Capture the cell that displays the provided text and extract its [x, y] central coordinate. 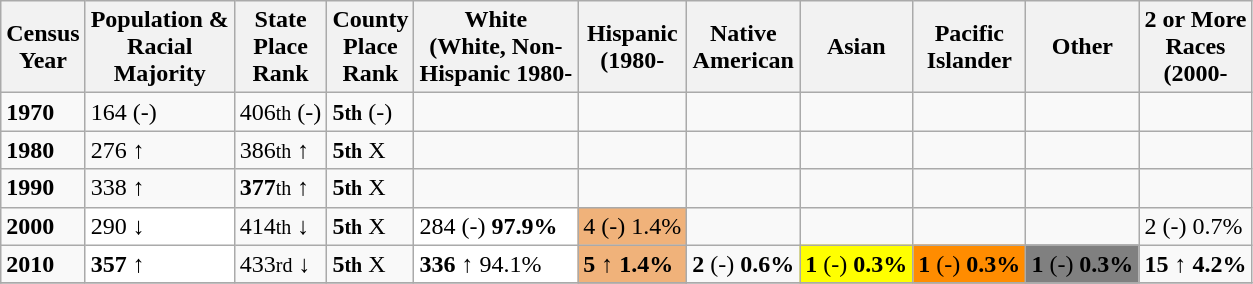
1990 [43, 188]
164 (-) [160, 112]
NativeAmerican [744, 47]
2010 [43, 264]
Hispanic(1980- [632, 47]
PacificIslander [970, 47]
338 ↑ [160, 188]
1970 [43, 112]
StatePlaceRank [280, 47]
276 ↑ [160, 150]
1980 [43, 150]
2 (-) 0.6% [744, 264]
CensusYear [43, 47]
2 (-) 0.7% [1196, 226]
2 or MoreRaces(2000- [1196, 47]
5 ↑ 1.4% [632, 264]
15 ↑ 4.2% [1196, 264]
406th (-) [280, 112]
4 (-) 1.4% [632, 226]
357 ↑ [160, 264]
2000 [43, 226]
CountyPlaceRank [370, 47]
Other [1082, 47]
433rd ↓ [280, 264]
377th ↑ [280, 188]
386th ↑ [280, 150]
Population &RacialMajority [160, 47]
284 (-) 97.9% [496, 226]
414th ↓ [280, 226]
Asian [856, 47]
White(White, Non-Hispanic 1980- [496, 47]
5th (-) [370, 112]
290 ↓ [160, 226]
336 ↑ 94.1% [496, 264]
